Determine the (X, Y) coordinate at the center of the cell enclosing the given text.  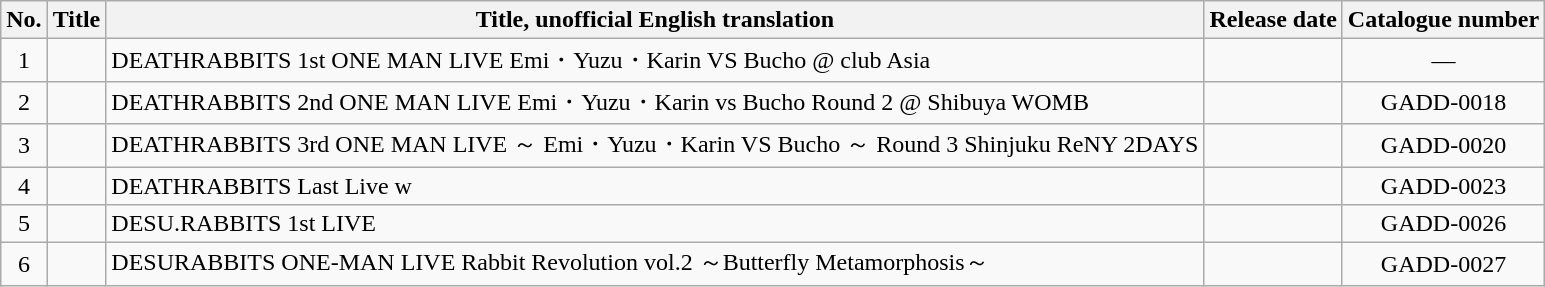
GADD-0023 (1443, 185)
Release date (1273, 20)
DESU.RABBITS 1st LIVE (655, 224)
GADD-0026 (1443, 224)
DEATHRABBITS 2nd ONE MAN LIVE Emi・Yuzu・Karin vs Bucho Round 2 @ Shibuya WOMB (655, 102)
4 (24, 185)
DESURABBITS ONE-MAN LIVE Rabbit Revolution vol.2 ～Butterfly Metamorphosis～ (655, 264)
GADD-0018 (1443, 102)
GADD-0020 (1443, 146)
— (1443, 60)
DEATHRABBITS 3rd ONE MAN LIVE ～ Emi・Yuzu・Karin VS Bucho ～ Round 3 Shinjuku ReNY 2DAYS (655, 146)
GADD-0027 (1443, 264)
3 (24, 146)
No. (24, 20)
Title, unofficial English translation (655, 20)
2 (24, 102)
1 (24, 60)
6 (24, 264)
DEATHRABBITS 1st ONE MAN LIVE Emi・Yuzu・Karin VS Bucho @ club Asia (655, 60)
Title (76, 20)
Catalogue number (1443, 20)
5 (24, 224)
DEATHRABBITS Last Live w (655, 185)
